Output the (X, Y) coordinate of the center of the cell containing the given text.  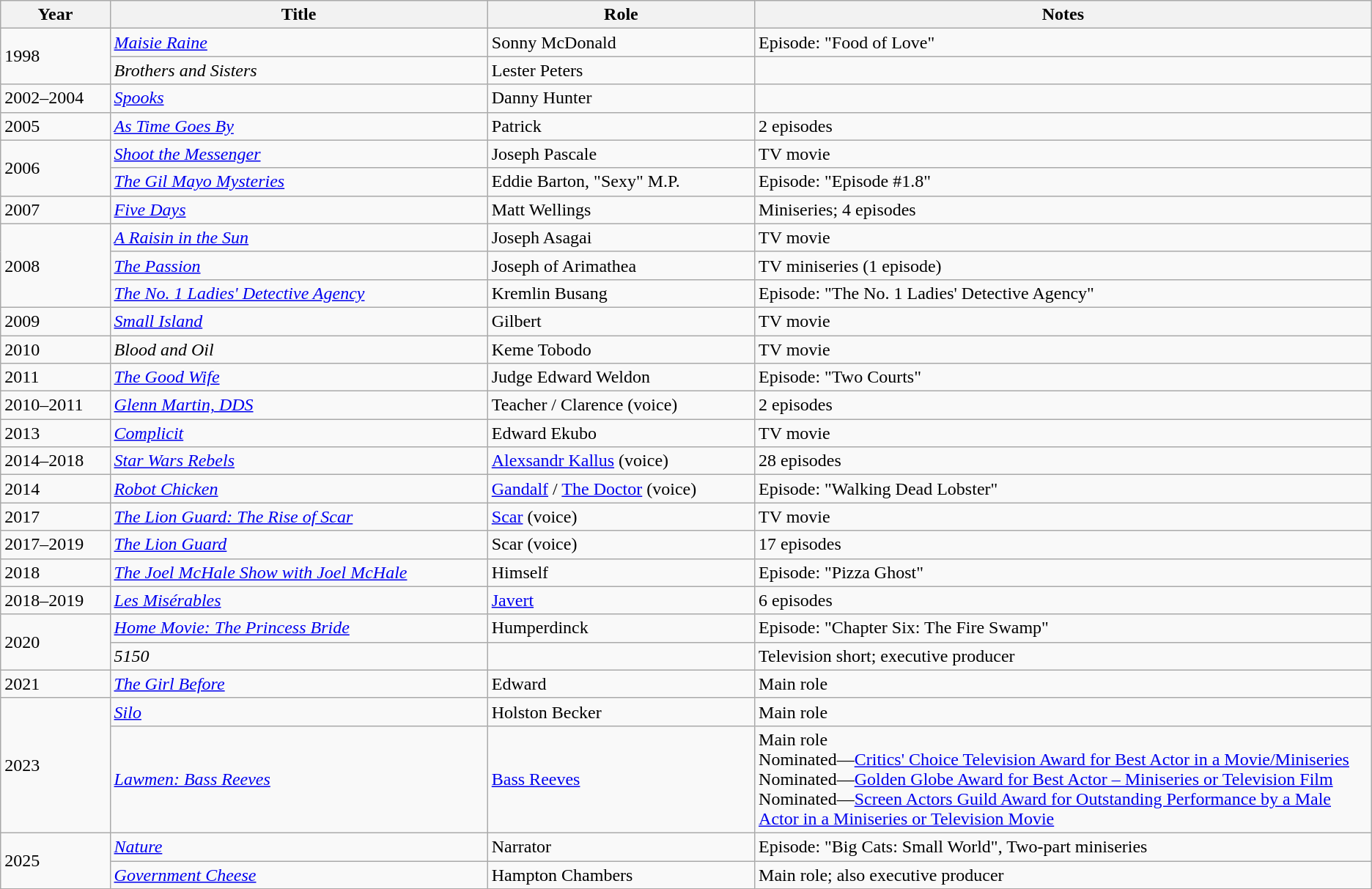
Silo (299, 712)
2006 (56, 168)
The Lion Guard: The Rise of Scar (299, 517)
Notes (1063, 15)
2013 (56, 433)
28 episodes (1063, 461)
Blood and Oil (299, 350)
17 episodes (1063, 545)
Complicit (299, 433)
Small Island (299, 321)
2010–2011 (56, 405)
Title (299, 15)
6 episodes (1063, 600)
Shoot the Messenger (299, 154)
Eddie Barton, "Sexy" M.P. (621, 182)
2007 (56, 210)
2020 (56, 642)
Javert (621, 600)
Role (621, 15)
The Joel McHale Show with Joel McHale (299, 572)
2018 (56, 572)
Sonny McDonald (621, 43)
The Girl Before (299, 684)
2011 (56, 377)
Episode: "Pizza Ghost" (1063, 572)
2008 (56, 265)
Edward (621, 684)
Lawmen: Bass Reeves (299, 779)
Nature (299, 846)
Spooks (299, 98)
Gilbert (621, 321)
Star Wars Rebels (299, 461)
Danny Hunter (621, 98)
Patrick (621, 126)
Himself (621, 572)
1998 (56, 56)
Joseph of Arimathea (621, 265)
Narrator (621, 846)
2014–2018 (56, 461)
Episode: "The No. 1 Ladies' Detective Agency" (1063, 293)
2025 (56, 860)
Episode: "Food of Love" (1063, 43)
Keme Tobodo (621, 350)
2009 (56, 321)
A Raisin in the Sun (299, 237)
Gandalf / The Doctor (voice) (621, 489)
The Passion (299, 265)
2002–2004 (56, 98)
Episode: "Two Courts" (1063, 377)
Maisie Raine (299, 43)
Matt Wellings (621, 210)
Les Misérables (299, 600)
2010 (56, 350)
Episode: "Big Cats: Small World", Two-part miniseries (1063, 846)
Main role; also executive producer (1063, 874)
Joseph Asagai (621, 237)
Year (56, 15)
The Good Wife (299, 377)
Bass Reeves (621, 779)
Holston Becker (621, 712)
TV miniseries (1 episode) (1063, 265)
2023 (56, 765)
Joseph Pascale (621, 154)
Television short; executive producer (1063, 656)
Robot Chicken (299, 489)
The Lion Guard (299, 545)
Episode: "Walking Dead Lobster" (1063, 489)
Episode: "Chapter Six: The Fire Swamp" (1063, 628)
Judge Edward Weldon (621, 377)
Episode: "Episode #1.8" (1063, 182)
As Time Goes By (299, 126)
Kremlin Busang (621, 293)
Teacher / Clarence (voice) (621, 405)
Government Cheese (299, 874)
2014 (56, 489)
2021 (56, 684)
Brothers and Sisters (299, 70)
5150 (299, 656)
2018–2019 (56, 600)
2017 (56, 517)
Hampton Chambers (621, 874)
Five Days (299, 210)
Humperdinck (621, 628)
Glenn Martin, DDS (299, 405)
The Gil Mayo Mysteries (299, 182)
Lester Peters (621, 70)
Home Movie: The Princess Bride (299, 628)
Alexsandr Kallus (voice) (621, 461)
Edward Ekubo (621, 433)
2005 (56, 126)
The No. 1 Ladies' Detective Agency (299, 293)
2017–2019 (56, 545)
Miniseries; 4 episodes (1063, 210)
